Output the [x, y] coordinate of the center of the cell containing the given text.  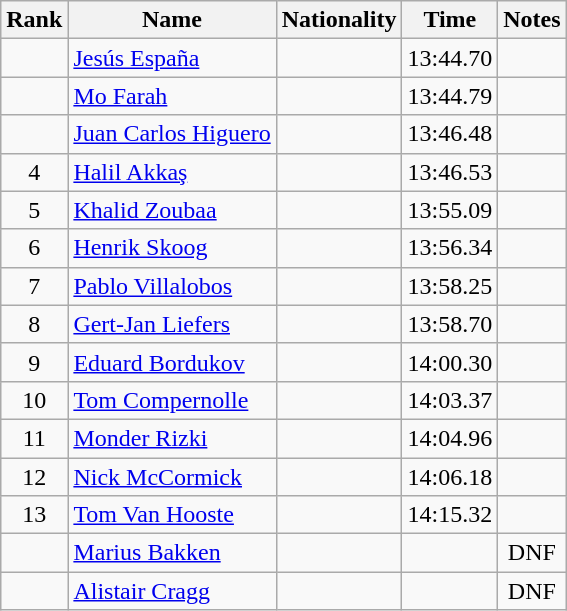
12 [34, 477]
Henrik Skoog [172, 248]
9 [34, 362]
Tom Van Hooste [172, 515]
Gert-Jan Liefers [172, 324]
Rank [34, 20]
13:58.70 [450, 324]
Khalid Zoubaa [172, 210]
Mo Farah [172, 96]
6 [34, 248]
14:04.96 [450, 438]
Eduard Bordukov [172, 362]
13:58.25 [450, 286]
13:56.34 [450, 248]
Name [172, 20]
Tom Compernolle [172, 400]
5 [34, 210]
Alistair Cragg [172, 591]
Notes [532, 20]
4 [34, 172]
7 [34, 286]
14:06.18 [450, 477]
13:46.53 [450, 172]
Nationality [339, 20]
13:46.48 [450, 134]
13 [34, 515]
Monder Rizki [172, 438]
Halil Akkaş [172, 172]
Juan Carlos Higuero [172, 134]
Pablo Villalobos [172, 286]
13:44.79 [450, 96]
Jesús España [172, 58]
11 [34, 438]
14:00.30 [450, 362]
14:03.37 [450, 400]
Time [450, 20]
13:55.09 [450, 210]
Marius Bakken [172, 553]
13:44.70 [450, 58]
10 [34, 400]
Nick McCormick [172, 477]
14:15.32 [450, 515]
8 [34, 324]
